Pinpoint the cell where the given text exists, returning its (X, Y) midpoint coordinate. 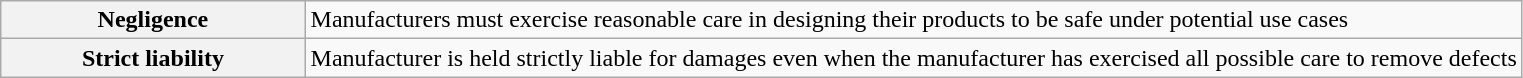
Manufacturer is held strictly liable for damages even when the manufacturer has exercised all possible care to remove defects (914, 58)
Manufacturers must exercise reasonable care in designing their products to be safe under potential use cases (914, 20)
Strict liability (153, 58)
Negligence (153, 20)
